Search for the cell housing the specified text and yield its (x, y) center coordinate. 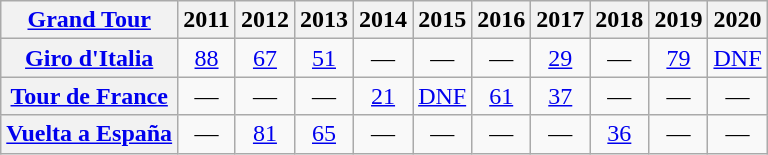
2015 (442, 20)
2014 (384, 20)
Vuelta a España (90, 134)
61 (502, 96)
65 (324, 134)
37 (560, 96)
2017 (560, 20)
2020 (738, 20)
51 (324, 58)
2016 (502, 20)
Giro d'Italia (90, 58)
2012 (264, 20)
Grand Tour (90, 20)
2018 (620, 20)
29 (560, 58)
67 (264, 58)
2011 (207, 20)
21 (384, 96)
88 (207, 58)
Tour de France (90, 96)
36 (620, 134)
79 (678, 58)
2019 (678, 20)
81 (264, 134)
2013 (324, 20)
